Return the [X, Y] coordinate for the center point of the cell that contains the specified text.  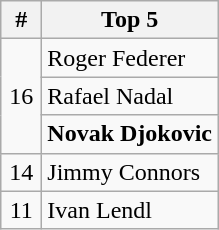
Rafael Nadal [130, 96]
16 [22, 96]
Jimmy Connors [130, 172]
Roger Federer [130, 58]
14 [22, 172]
Ivan Lendl [130, 210]
Novak Djokovic [130, 134]
# [22, 20]
Top 5 [130, 20]
11 [22, 210]
